Pinpoint the cell where the given text exists, returning its [X, Y] midpoint coordinate. 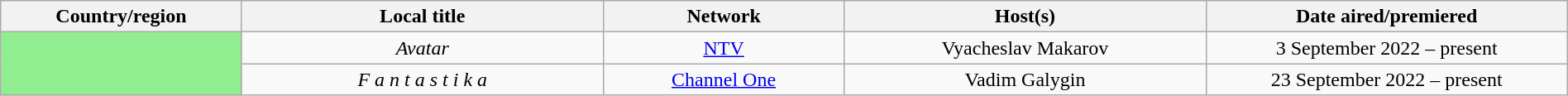
Local title [422, 17]
Network [723, 17]
Avatar [422, 48]
Vyacheslav Makarov [1025, 48]
Date aired/premiered [1386, 17]
F a n t a s t i k a [422, 79]
NTV [723, 48]
23 September 2022 – present [1386, 79]
3 September 2022 – present [1386, 48]
Host(s) [1025, 17]
Vadim Galygin [1025, 79]
Channel One [723, 79]
Country/region [121, 17]
